Detect which cell encompasses the target text, then output its [X, Y] center coordinate. 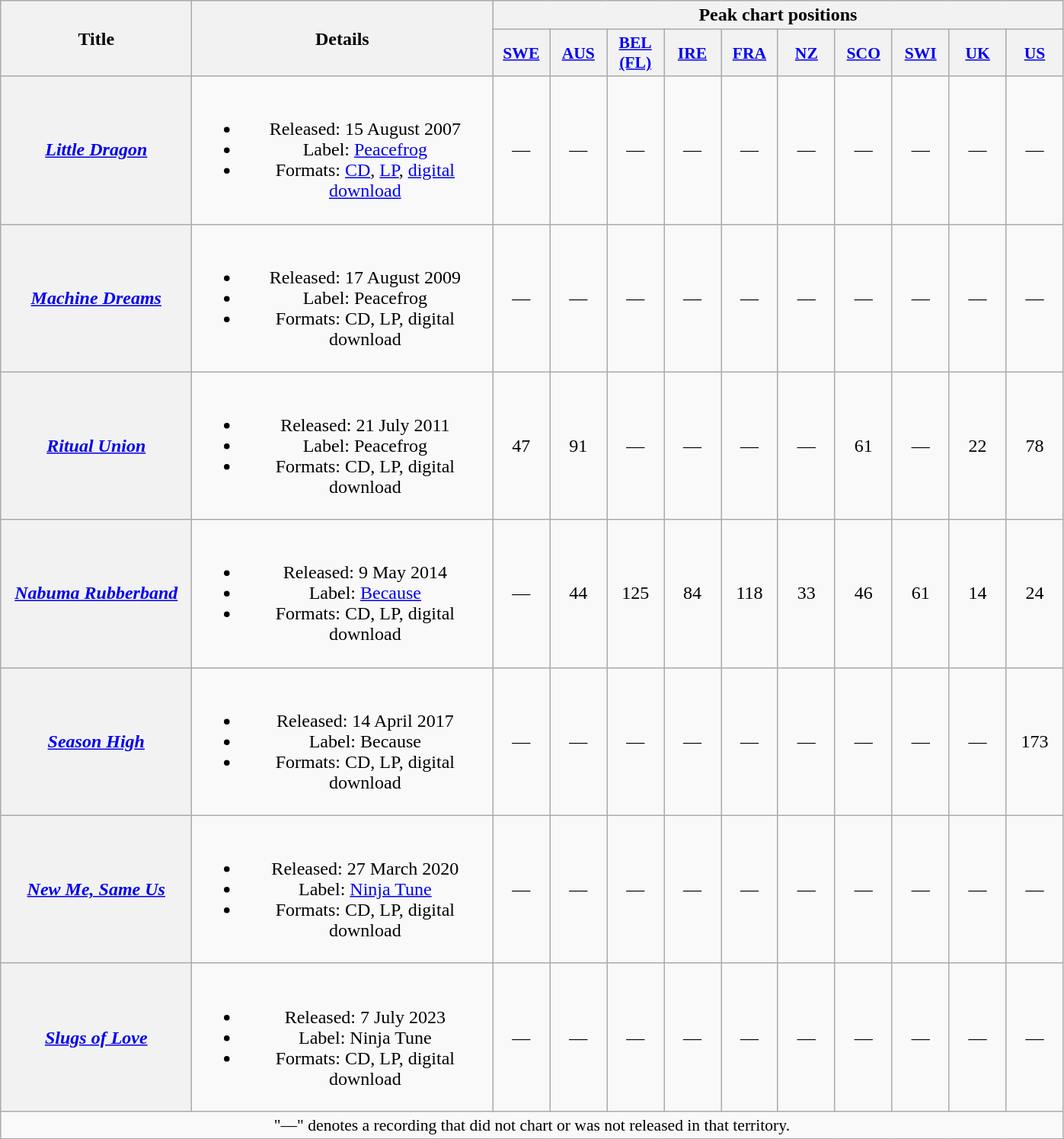
BEL(FL) [635, 53]
US [1034, 53]
Little Dragon [96, 150]
SWI [920, 53]
173 [1034, 741]
FRA [749, 53]
118 [749, 593]
UK [978, 53]
Released: 21 July 2011Label: PeacefrogFormats: CD, LP, digital download [343, 446]
78 [1034, 446]
Slugs of Love [96, 1037]
IRE [693, 53]
91 [579, 446]
Released: 7 July 2023Label: Ninja TuneFormats: CD, LP, digital download [343, 1037]
14 [978, 593]
125 [635, 593]
Details [343, 38]
47 [521, 446]
Released: 9 May 2014Label: BecauseFormats: CD, LP, digital download [343, 593]
Nabuma Rubberband [96, 593]
NZ [806, 53]
84 [693, 593]
24 [1034, 593]
Released: 17 August 2009Label: PeacefrogFormats: CD, LP, digital download [343, 298]
44 [579, 593]
Title [96, 38]
Released: 14 April 2017Label: BecauseFormats: CD, LP, digital download [343, 741]
33 [806, 593]
Released: 27 March 2020Label: Ninja TuneFormats: CD, LP, digital download [343, 889]
Season High [96, 741]
New Me, Same Us [96, 889]
AUS [579, 53]
Peak chart positions [778, 15]
Released: 15 August 2007Label: PeacefrogFormats: CD, LP, digital download [343, 150]
SCO [864, 53]
22 [978, 446]
46 [864, 593]
"—" denotes a recording that did not chart or was not released in that territory. [532, 1125]
Machine Dreams [96, 298]
SWE [521, 53]
Ritual Union [96, 446]
